Extract the [x, y] coordinate from the center of the cell holding the provided text.  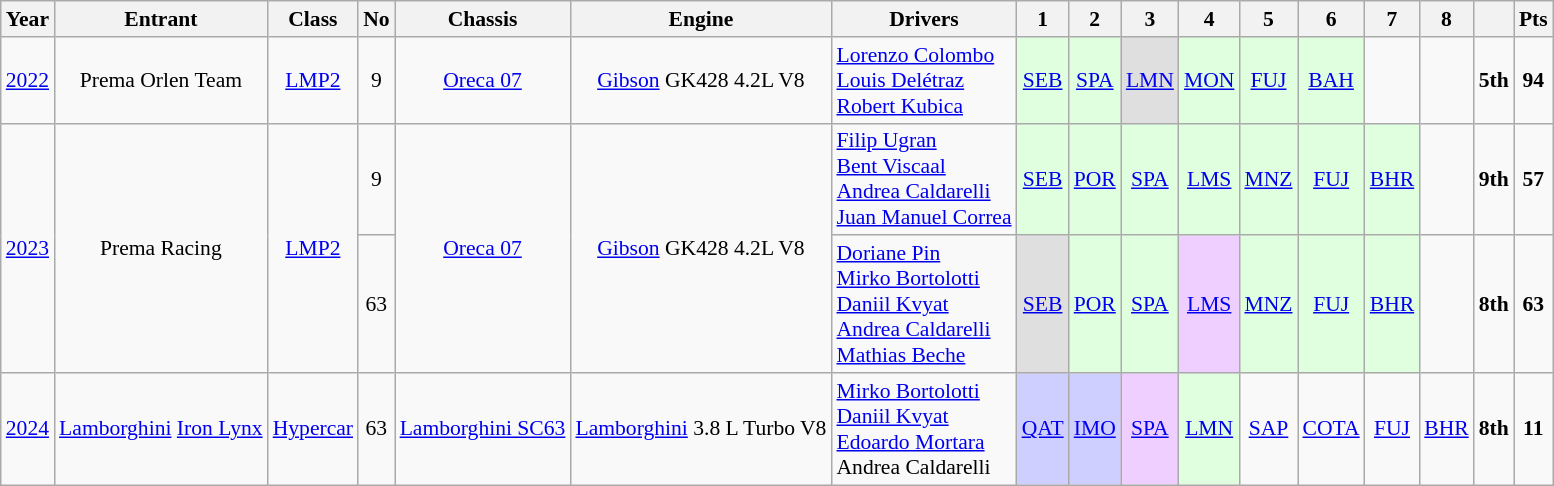
1 [1043, 19]
Lamborghini SC63 [483, 429]
5 [1268, 19]
BAH [1332, 80]
2 [1095, 19]
IMO [1095, 429]
Filip Ugran Bent Viscaal Andrea Caldarelli Juan Manuel Correa [924, 179]
2024 [28, 429]
QAT [1043, 429]
2022 [28, 80]
SAP [1268, 429]
Class [313, 19]
Year [28, 19]
Engine [700, 19]
8 [1446, 19]
57 [1534, 179]
Doriane Pin Mirko Bortolotti Daniil Kvyat Andrea Caldarelli Mathias Beche [924, 305]
11 [1534, 429]
Drivers [924, 19]
94 [1534, 80]
5th [1494, 80]
Chassis [483, 19]
7 [1392, 19]
Lorenzo Colombo Louis Delétraz Robert Kubica [924, 80]
9th [1494, 179]
No [376, 19]
Lamborghini 3.8 L Turbo V8 [700, 429]
6 [1332, 19]
Lamborghini Iron Lynx [161, 429]
Pts [1534, 19]
MON [1210, 80]
3 [1150, 19]
Entrant [161, 19]
COTA [1332, 429]
Prema Racing [161, 248]
2023 [28, 248]
4 [1210, 19]
Prema Orlen Team [161, 80]
Hypercar [313, 429]
Mirko Bortolotti Daniil Kvyat Edoardo Mortara Andrea Caldarelli [924, 429]
